Provide the (X, Y) coordinate of the cell's center where the given text is located.  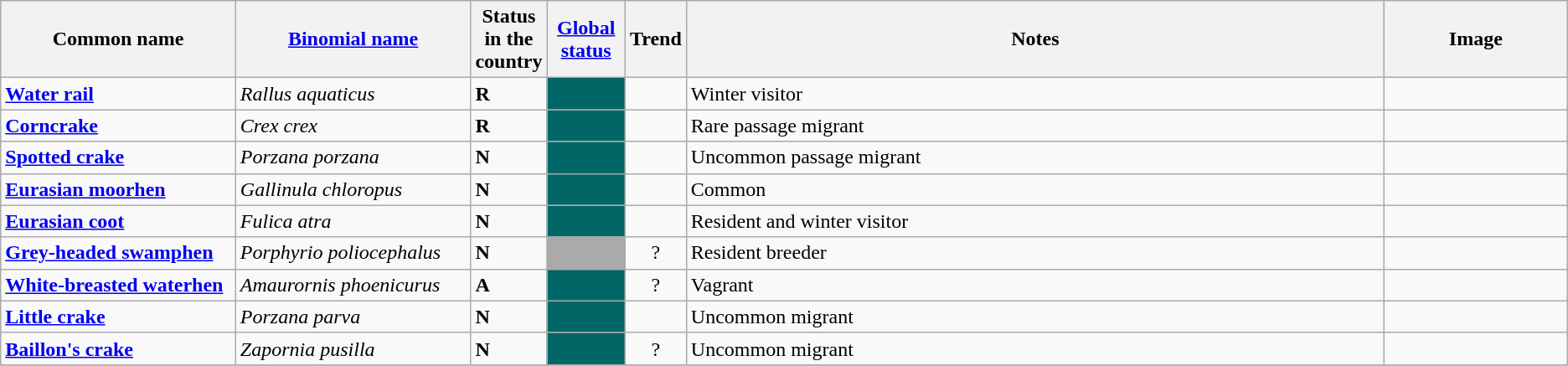
Water rail (119, 94)
Global status (586, 39)
Porzana parva (353, 317)
Binomial name (353, 39)
Amaurornis phoenicurus (353, 285)
Zapornia pusilla (353, 348)
Image (1476, 39)
Trend (655, 39)
A (509, 285)
Common name (119, 39)
Porphyrio poliocephalus (353, 253)
Rare passage migrant (1035, 126)
Eurasian moorhen (119, 189)
Corncrake (119, 126)
Crex crex (353, 126)
Vagrant (1035, 285)
Fulica atra (353, 221)
Grey-headed swamphen (119, 253)
Gallinula chloropus (353, 189)
Spotted crake (119, 157)
Status in the country (509, 39)
Eurasian coot (119, 221)
Rallus aquaticus (353, 94)
Uncommon passage migrant (1035, 157)
Porzana porzana (353, 157)
Little crake (119, 317)
White-breasted waterhen (119, 285)
Baillon's crake (119, 348)
Common (1035, 189)
Resident breeder (1035, 253)
Winter visitor (1035, 94)
Resident and winter visitor (1035, 221)
Notes (1035, 39)
